Scan for the cell matching the given text and deliver its (x, y) coordinate at center. 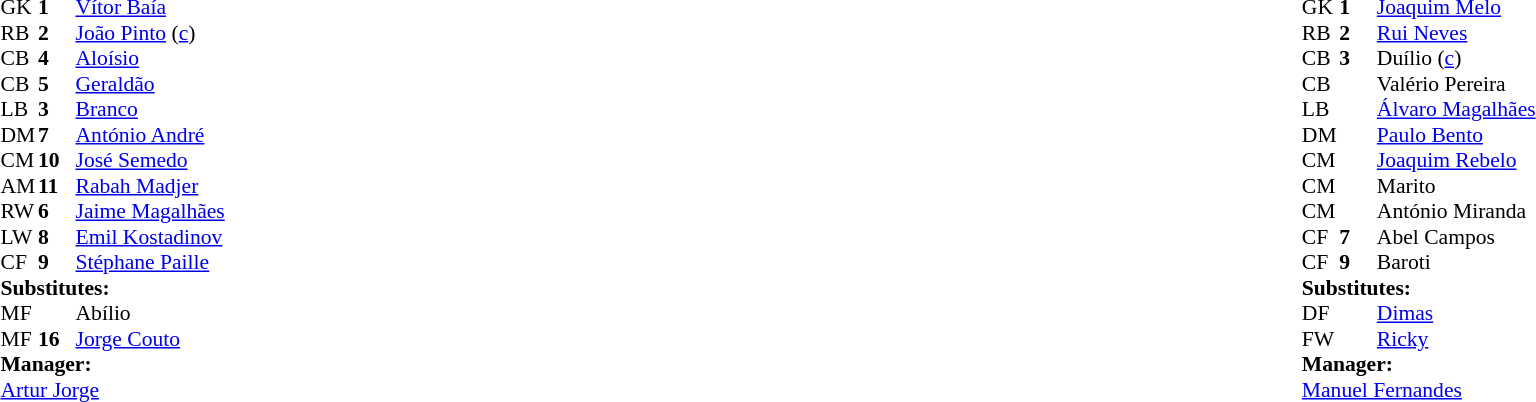
Emil Kostadinov (150, 237)
Marito (1456, 186)
Dimas (1456, 313)
Geraldão (150, 84)
Álvaro Magalhães (1456, 109)
Paulo Bento (1456, 135)
Jorge Couto (150, 339)
João Pinto (c) (150, 33)
Rabah Madjer (150, 186)
Ricky (1456, 339)
Duílio (c) (1456, 59)
FW (1321, 339)
Rui Neves (1456, 33)
5 (57, 84)
8 (57, 237)
Abílio (150, 313)
Baroti (1456, 263)
16 (57, 339)
AM (19, 186)
Joaquim Rebelo (1456, 161)
Abel Campos (1456, 237)
José Semedo (150, 161)
Jaime Magalhães (150, 211)
Valério Pereira (1456, 84)
António Miranda (1456, 211)
LW (19, 237)
RW (19, 211)
Stéphane Paille (150, 263)
11 (57, 186)
Branco (150, 109)
Aloísio (150, 59)
10 (57, 161)
DF (1321, 313)
António André (150, 135)
4 (57, 59)
6 (57, 211)
